From the cell containing the given text, extract its center point as [X, Y] coordinate. 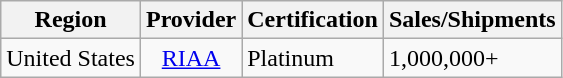
Provider [190, 20]
United States [71, 58]
Sales/Shipments [472, 20]
1,000,000+ [472, 58]
Platinum [313, 58]
Region [71, 20]
Certification [313, 20]
RIAA [190, 58]
